Scan for the cell matching the given text and deliver its [x, y] coordinate at center. 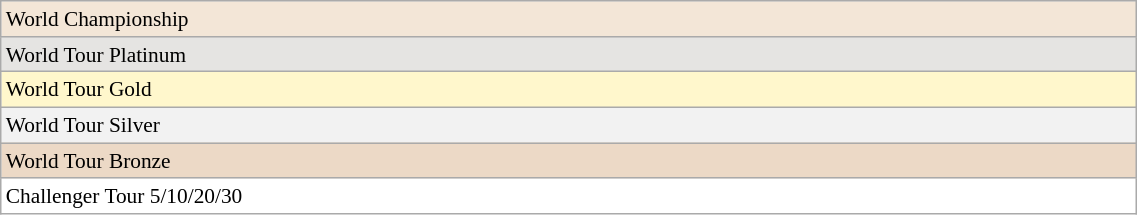
Challenger Tour 5/10/20/30 [569, 197]
World Tour Silver [569, 126]
World Tour Bronze [569, 161]
World Tour Gold [569, 90]
World Tour Platinum [569, 55]
World Championship [569, 19]
